Extract the [X, Y] coordinate from the center of the cell holding the provided text.  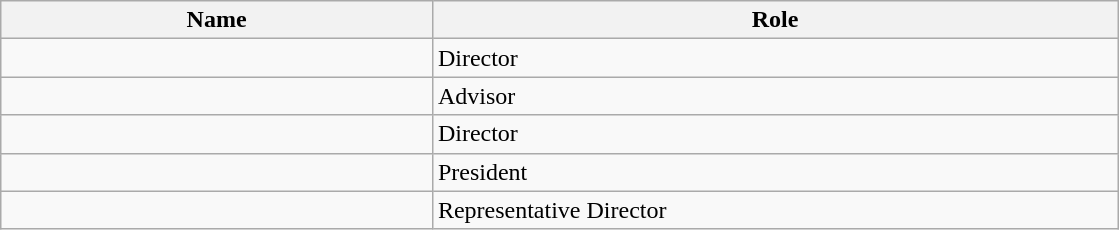
Name [217, 20]
Role [775, 20]
Representative Director [775, 210]
President [775, 172]
Advisor [775, 96]
